Return (X, Y) of the center of cell containing provided text 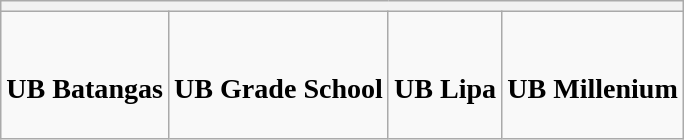
UB Millenium (593, 76)
UB Lipa (444, 76)
UB Grade School (278, 76)
UB Batangas (85, 76)
